Scan for the cell matching the given text and deliver its [X, Y] coordinate at center. 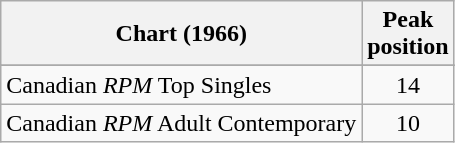
Canadian RPM Top Singles [182, 85]
14 [408, 85]
Chart (1966) [182, 34]
Canadian RPM Adult Contemporary [182, 123]
10 [408, 123]
Peakposition [408, 34]
